Identify which cell holds the provided text, then report its [X, Y] central coordinate. 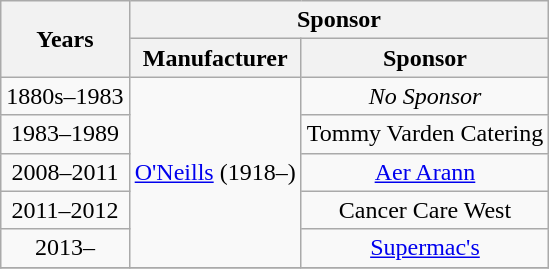
1880s–1983 [65, 96]
Manufacturer [215, 58]
2011–2012 [65, 210]
Supermac's [425, 248]
2008–2011 [65, 172]
2013– [65, 248]
Tommy Varden Catering [425, 134]
Cancer Care West [425, 210]
Years [65, 39]
No Sponsor [425, 96]
1983–1989 [65, 134]
O'Neills (1918–) [215, 172]
Aer Arann [425, 172]
